Provide the [x, y] coordinate of the cell's center where the given text is located.  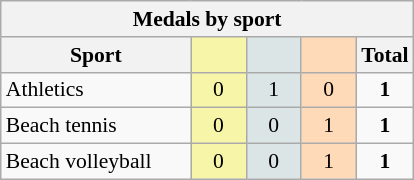
Beach volleyball [96, 162]
Beach tennis [96, 126]
Total [384, 55]
Sport [96, 55]
Medals by sport [208, 19]
Athletics [96, 90]
